Scan for the cell matching the given text and deliver its [x, y] coordinate at center. 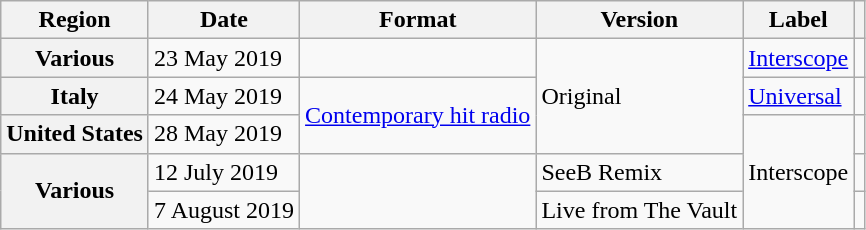
12 July 2019 [224, 172]
Date [224, 20]
Universal [798, 96]
United States [75, 134]
Version [640, 20]
Live from The Vault [640, 210]
7 August 2019 [224, 210]
Format [418, 20]
SeeB Remix [640, 172]
Original [640, 96]
Region [75, 20]
28 May 2019 [224, 134]
24 May 2019 [224, 96]
Contemporary hit radio [418, 115]
23 May 2019 [224, 58]
Label [798, 20]
Italy [75, 96]
